Scan for the cell matching the given text and deliver its [X, Y] coordinate at center. 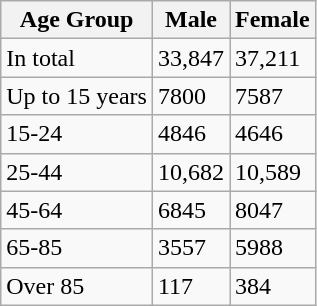
Up to 15 years [77, 96]
3557 [190, 248]
4646 [273, 134]
In total [77, 58]
384 [273, 286]
10,682 [190, 172]
37,211 [273, 58]
25-44 [77, 172]
33,847 [190, 58]
5988 [273, 248]
65-85 [77, 248]
117 [190, 286]
15-24 [77, 134]
45-64 [77, 210]
4846 [190, 134]
Over 85 [77, 286]
10,589 [273, 172]
6845 [190, 210]
Male [190, 20]
7800 [190, 96]
8047 [273, 210]
Female [273, 20]
7587 [273, 96]
Age Group [77, 20]
